Extract the [X, Y] coordinate from the center of the cell holding the provided text.  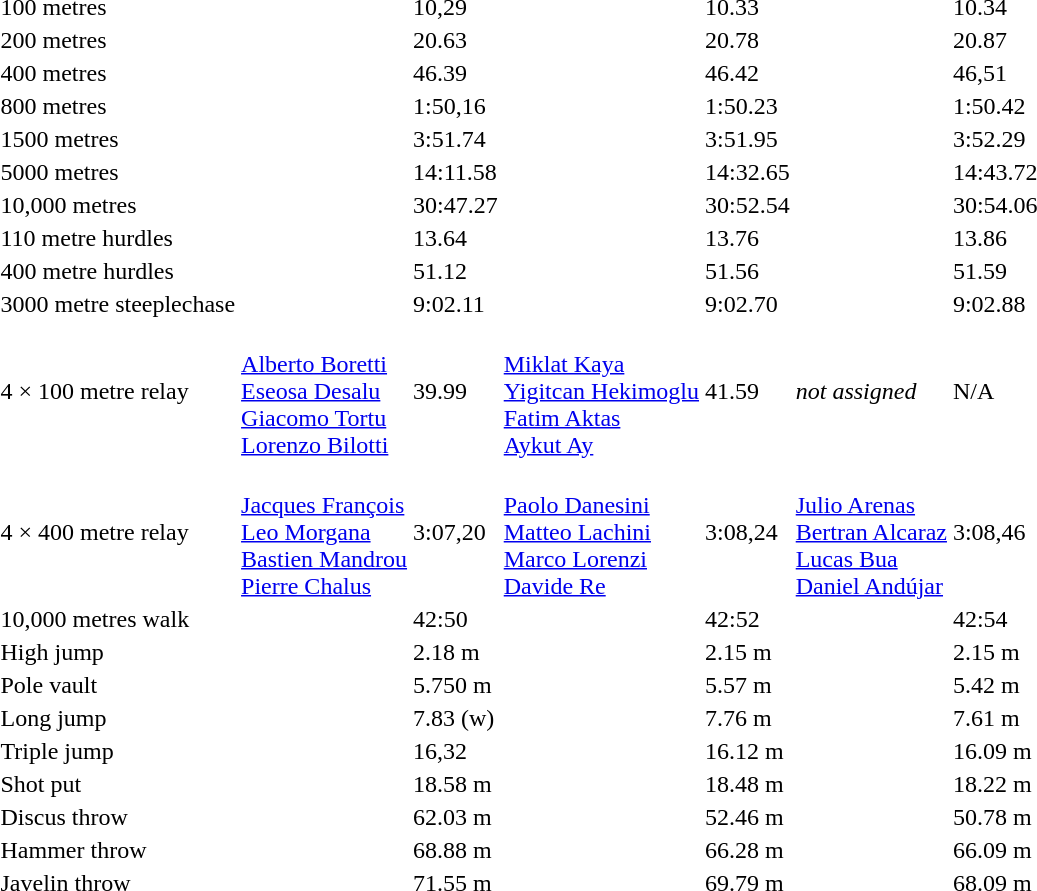
3:07,20 [456, 532]
13.76 [748, 238]
41.59 [748, 391]
46.39 [456, 73]
1:50,16 [456, 106]
46.42 [748, 73]
5.750 m [456, 685]
3:51.74 [456, 139]
51.12 [456, 271]
14:11.58 [456, 172]
42:50 [456, 619]
13.64 [456, 238]
7.83 (w) [456, 718]
68.88 m [456, 850]
Paolo DanesiniMatteo LachiniMarco LorenziDavide Re [601, 532]
Alberto BorettiEseosa DesaluGiacomo TortuLorenzo Bilotti [324, 391]
30:47.27 [456, 205]
66.28 m [748, 850]
9:02.11 [456, 304]
9:02.70 [748, 304]
not assigned [871, 391]
5.57 m [748, 685]
14:32.65 [748, 172]
3:51.95 [748, 139]
Jacques FrançoisLeo MorganaBastien MandrouPierre Chalus [324, 532]
2.15 m [748, 652]
Julio ArenasBertran AlcarazLucas BuaDaniel Andújar [871, 532]
16.12 m [748, 751]
18.58 m [456, 784]
18.48 m [748, 784]
51.56 [748, 271]
39.99 [456, 391]
1:50.23 [748, 106]
2.18 m [456, 652]
30:52.54 [748, 205]
62.03 m [456, 817]
7.76 m [748, 718]
3:08,24 [748, 532]
Miklat KayaYigitcan HekimogluFatim AktasAykut Ay [601, 391]
20.78 [748, 40]
16,32 [456, 751]
42:52 [748, 619]
20.63 [456, 40]
52.46 m [748, 817]
